Determine the [x, y] coordinate at the center of the cell enclosing the given text.  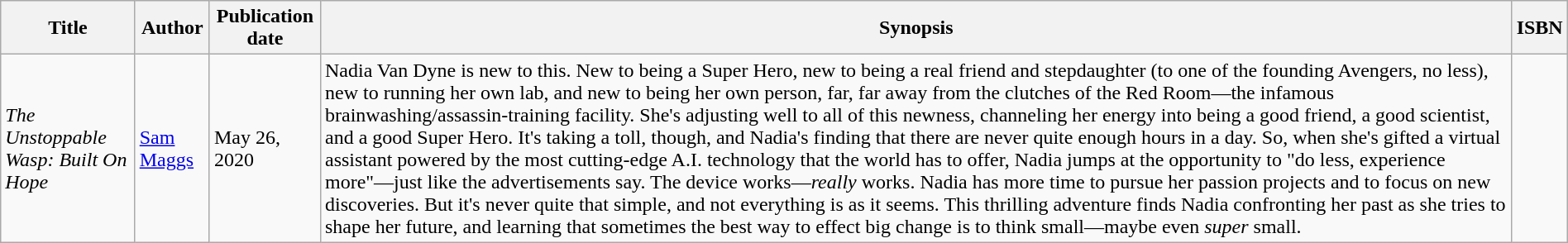
Synopsis [916, 28]
May 26, 2020 [265, 149]
Publication date [265, 28]
ISBN [1540, 28]
Sam Maggs [172, 149]
Title [68, 28]
The Unstoppable Wasp: Built On Hope [68, 149]
Author [172, 28]
